Extract the (X, Y) coordinate from the center of the cell holding the provided text.  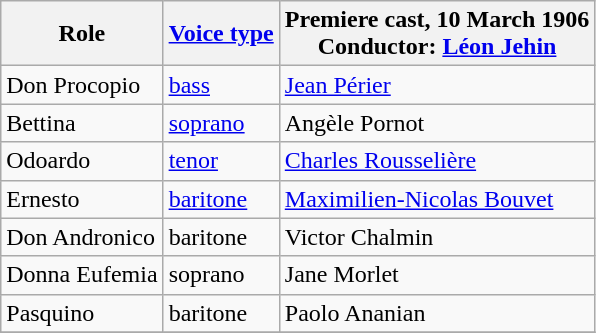
bass (221, 85)
Charles Rousselière (437, 161)
Angèle Pornot (437, 123)
Don Procopio (82, 85)
Maximilien-Nicolas Bouvet (437, 199)
Ernesto (82, 199)
tenor (221, 161)
Paolo Ananian (437, 313)
Donna Eufemia (82, 275)
Jane Morlet (437, 275)
Role (82, 34)
Don Andronico (82, 237)
Pasquino (82, 313)
Premiere cast, 10 March 1906Conductor: Léon Jehin (437, 34)
Odoardo (82, 161)
Voice type (221, 34)
Victor Chalmin (437, 237)
Jean Périer (437, 85)
Bettina (82, 123)
